Capture the cell that displays the provided text and extract its [x, y] central coordinate. 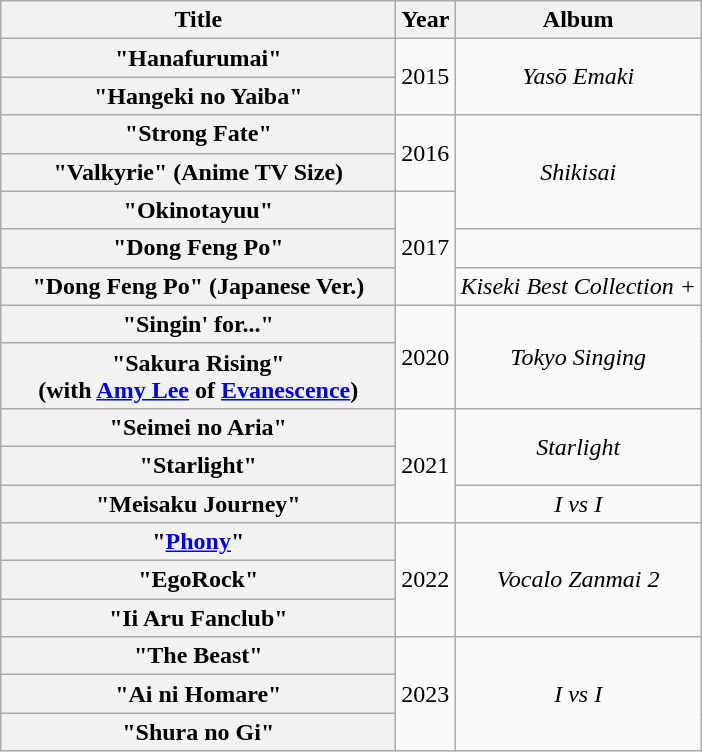
2016 [426, 153]
2023 [426, 694]
Album [578, 20]
"Seimei no Aria" [198, 427]
2017 [426, 248]
Yasō Emaki [578, 77]
"Dong Feng Po" (Japanese Ver.) [198, 286]
Title [198, 20]
"Strong Fate" [198, 134]
"Starlight" [198, 465]
Kiseki Best Collection + [578, 286]
Starlight [578, 446]
Tokyo Singing [578, 356]
"Valkyrie" (Anime TV Size) [198, 172]
2021 [426, 465]
"Ii Aru Fanclub" [198, 618]
"Ai ni Homare" [198, 694]
2020 [426, 356]
Shikisai [578, 172]
2022 [426, 580]
"Hangeki no Yaiba" [198, 96]
"Okinotayuu" [198, 210]
"Dong Feng Po" [198, 248]
"The Beast" [198, 656]
"EgoRock" [198, 580]
"Sakura Rising"(with Amy Lee of Evanescence) [198, 376]
"Phony" [198, 542]
"Hanafurumai" [198, 58]
2015 [426, 77]
"Shura no Gi" [198, 732]
"Meisaku Journey" [198, 503]
Year [426, 20]
Vocalo Zanmai 2 [578, 580]
"Singin' for..." [198, 324]
